For the text-containing cell, return its midpoint in (X, Y) coordinate format. 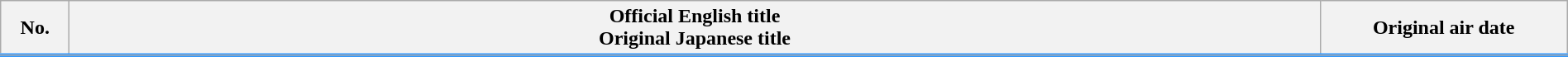
No. (35, 28)
Original air date (1444, 28)
Official English titleOriginal Japanese title (695, 28)
